Pinpoint the cell where the given text exists, returning its [X, Y] midpoint coordinate. 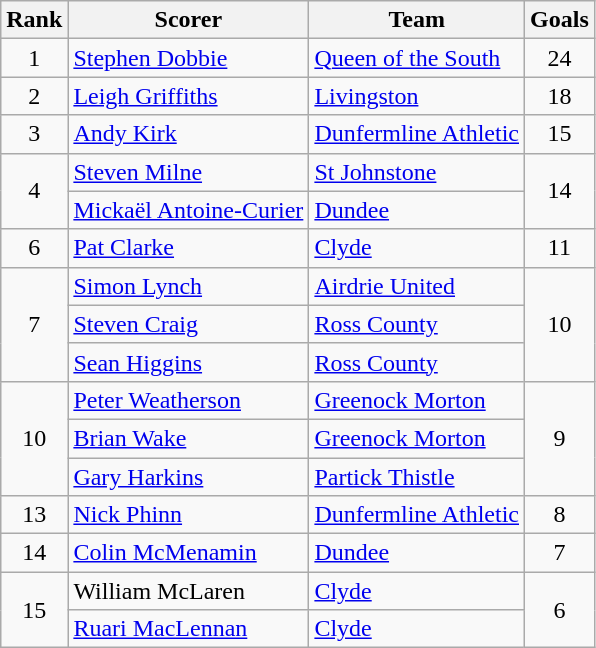
Pat Clarke [188, 248]
3 [34, 134]
Sean Higgins [188, 362]
Nick Phinn [188, 515]
Goals [560, 20]
18 [560, 96]
Airdrie United [417, 286]
4 [34, 191]
Brian Wake [188, 438]
2 [34, 96]
1 [34, 58]
11 [560, 248]
24 [560, 58]
Mickaël Antoine-Curier [188, 210]
Rank [34, 20]
Livingston [417, 96]
Colin McMenamin [188, 553]
Steven Milne [188, 172]
9 [560, 438]
Gary Harkins [188, 477]
Partick Thistle [417, 477]
Andy Kirk [188, 134]
Stephen Dobbie [188, 58]
Steven Craig [188, 324]
Queen of the South [417, 58]
Ruari MacLennan [188, 629]
Simon Lynch [188, 286]
Leigh Griffiths [188, 96]
Team [417, 20]
8 [560, 515]
Scorer [188, 20]
William McLaren [188, 591]
St Johnstone [417, 172]
Peter Weatherson [188, 400]
13 [34, 515]
